From the cell containing the given text, extract its center point as [X, Y] coordinate. 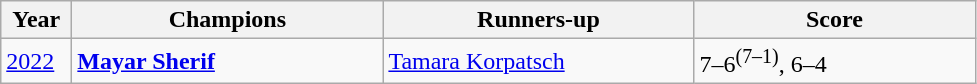
Tamara Korpatsch [538, 62]
Year [36, 20]
Score [834, 20]
Mayar Sherif [228, 62]
Champions [228, 20]
7–6(7–1), 6–4 [834, 62]
Runners-up [538, 20]
2022 [36, 62]
